For the text-containing cell, return its midpoint in [x, y] coordinate format. 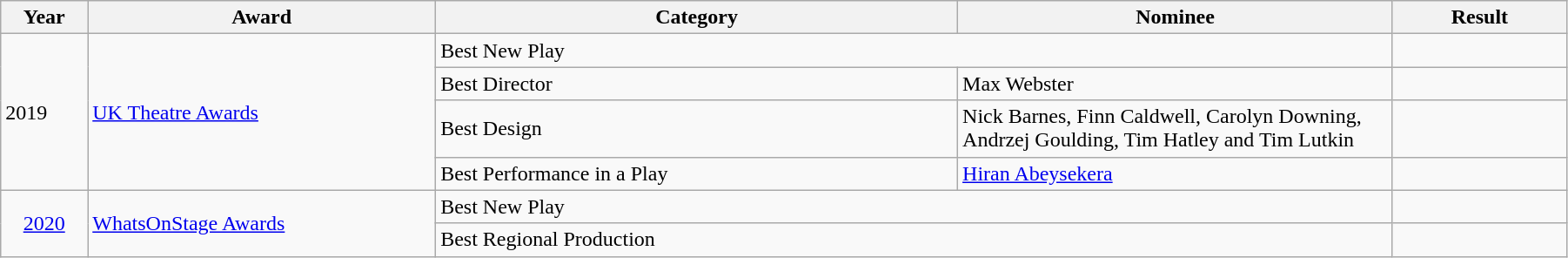
UK Theatre Awards [262, 112]
Best Design [697, 129]
Year [44, 17]
Award [262, 17]
Best Director [697, 84]
Best Performance in a Play [697, 173]
Hiran Abeysekera [1176, 173]
2020 [44, 223]
2019 [44, 112]
WhatsOnStage Awards [262, 223]
Nominee [1176, 17]
Best Regional Production [915, 240]
Max Webster [1176, 84]
Category [697, 17]
Result [1479, 17]
Nick Barnes, Finn Caldwell, Carolyn Downing, Andrzej Goulding, Tim Hatley and Tim Lutkin [1176, 129]
